Detect which cell encompasses the target text, then output its [x, y] center coordinate. 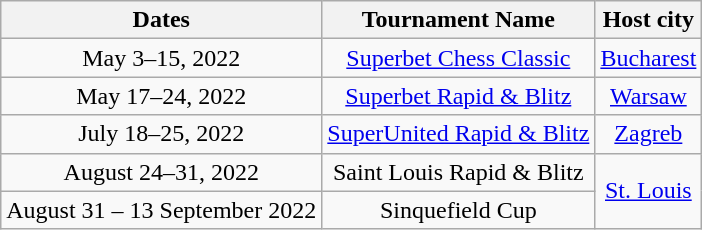
May 17–24, 2022 [162, 96]
May 3–15, 2022 [162, 58]
Tournament Name [458, 20]
Dates [162, 20]
August 24–31, 2022 [162, 172]
August 31 – 13 September 2022 [162, 210]
SuperUnited Rapid & Blitz [458, 134]
Superbet Rapid & Blitz [458, 96]
Warsaw [648, 96]
Bucharest [648, 58]
Superbet Chess Classic [458, 58]
Zagreb [648, 134]
Saint Louis Rapid & Blitz [458, 172]
Host city [648, 20]
Sinquefield Cup [458, 210]
St. Louis [648, 191]
July 18–25, 2022 [162, 134]
